Find where the given text appears and provide that cell's center as (x, y) coordinate. 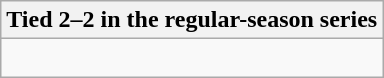
Tied 2–2 in the regular-season series (192, 20)
